Detect which cell encompasses the target text, then output its [x, y] center coordinate. 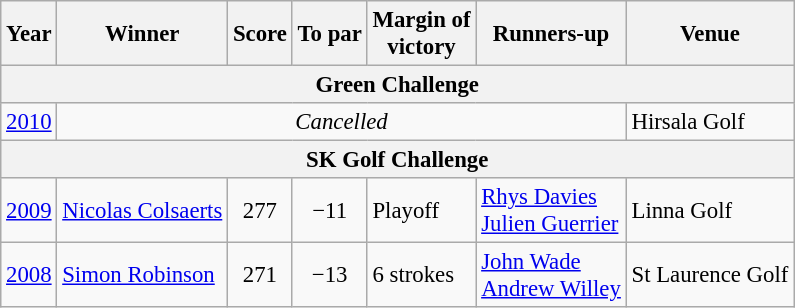
−13 [330, 276]
Simon Robinson [142, 276]
Playoff [422, 210]
Margin ofvictory [422, 34]
271 [260, 276]
2008 [29, 276]
6 strokes [422, 276]
Score [260, 34]
Green Challenge [398, 85]
Cancelled [342, 122]
Venue [710, 34]
−11 [330, 210]
2009 [29, 210]
Linna Golf [710, 210]
Year [29, 34]
St Laurence Golf [710, 276]
To par [330, 34]
John Wade Andrew Willey [551, 276]
Winner [142, 34]
2010 [29, 122]
Nicolas Colsaerts [142, 210]
Runners-up [551, 34]
Rhys Davies Julien Guerrier [551, 210]
SK Golf Challenge [398, 160]
Hirsala Golf [710, 122]
277 [260, 210]
